Output the (X, Y) coordinate of the center of the cell containing the given text.  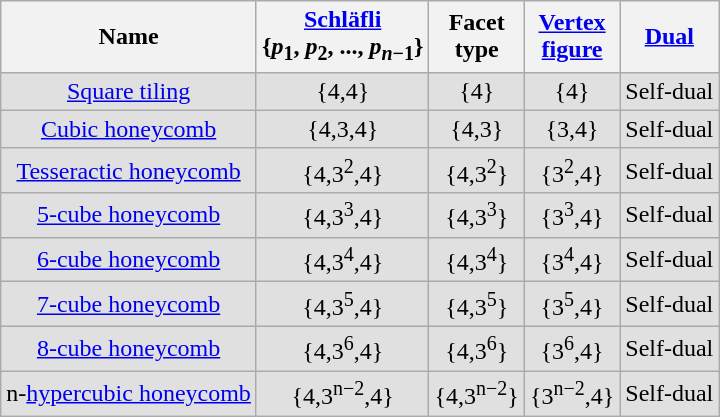
{4,33} (476, 216)
{4,32,4} (342, 170)
{3n−2,4} (572, 394)
{4,3n−2} (476, 394)
{4,4} (342, 91)
{4,36,4} (342, 348)
{4,3,4} (342, 129)
{4,34} (476, 260)
Dual (670, 36)
Facettype (476, 36)
Name (129, 36)
Vertexfigure (572, 36)
{4,33,4} (342, 216)
{4,35,4} (342, 304)
{3,4} (572, 129)
{4,34,4} (342, 260)
{36,4} (572, 348)
5-cube honeycomb (129, 216)
n-hypercubic honeycomb (129, 394)
{34,4} (572, 260)
8-cube honeycomb (129, 348)
{4,3} (476, 129)
{4,3n−2,4} (342, 394)
{35,4} (572, 304)
6-cube honeycomb (129, 260)
Tesseractic honeycomb (129, 170)
{4,32} (476, 170)
{32,4} (572, 170)
{33,4} (572, 216)
Schläfli{p1, p2, ..., pn−1} (342, 36)
Square tiling (129, 91)
{4,36} (476, 348)
{4,35} (476, 304)
Cubic honeycomb (129, 129)
7-cube honeycomb (129, 304)
